Return [x, y] of the center of cell containing provided text 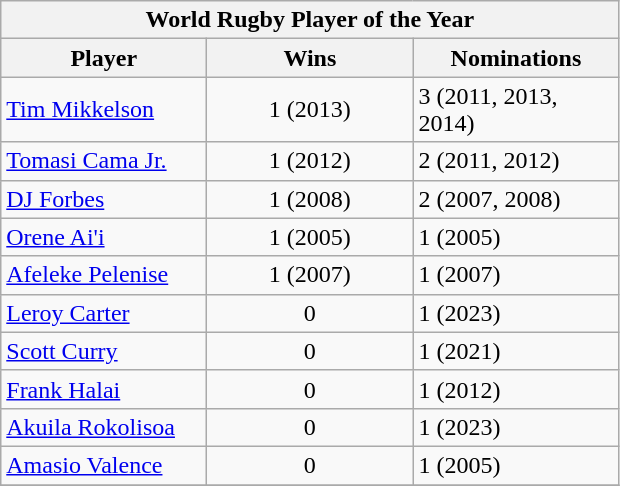
Tomasi Cama Jr. [104, 161]
Leroy Carter [104, 313]
Amasio Valence [104, 465]
2 (2011, 2012) [516, 161]
2 (2007, 2008) [516, 199]
Player [104, 58]
1 (2008) [310, 199]
World Rugby Player of the Year [310, 20]
Afeleke Pelenise [104, 275]
3 (2011, 2013, 2014) [516, 110]
Wins [310, 58]
Tim Mikkelson [104, 110]
DJ Forbes [104, 199]
Orene Ai'i [104, 237]
Frank Halai [104, 389]
1 (2021) [516, 351]
Nominations [516, 58]
Akuila Rokolisoa [104, 427]
Scott Curry [104, 351]
1 (2013) [310, 110]
